Return [x, y] of the center of cell containing provided text 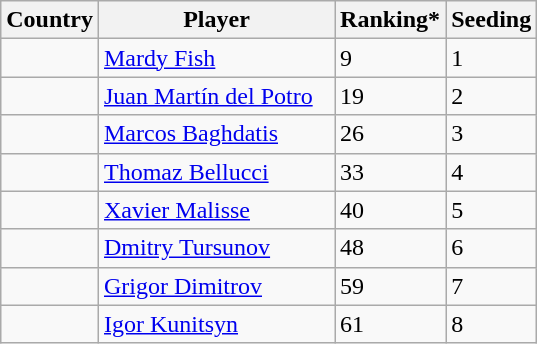
Grigor Dimitrov [216, 286]
Seeding [492, 20]
Thomaz Bellucci [216, 172]
5 [492, 210]
1 [492, 58]
Marcos Baghdatis [216, 134]
Mardy Fish [216, 58]
61 [390, 324]
6 [492, 248]
Country [50, 20]
33 [390, 172]
Dmitry Tursunov [216, 248]
Juan Martín del Potro [216, 96]
Igor Kunitsyn [216, 324]
7 [492, 286]
48 [390, 248]
59 [390, 286]
9 [390, 58]
Player [216, 20]
40 [390, 210]
Ranking* [390, 20]
8 [492, 324]
2 [492, 96]
19 [390, 96]
4 [492, 172]
26 [390, 134]
Xavier Malisse [216, 210]
3 [492, 134]
